Return [X, Y] of the center of cell containing provided text 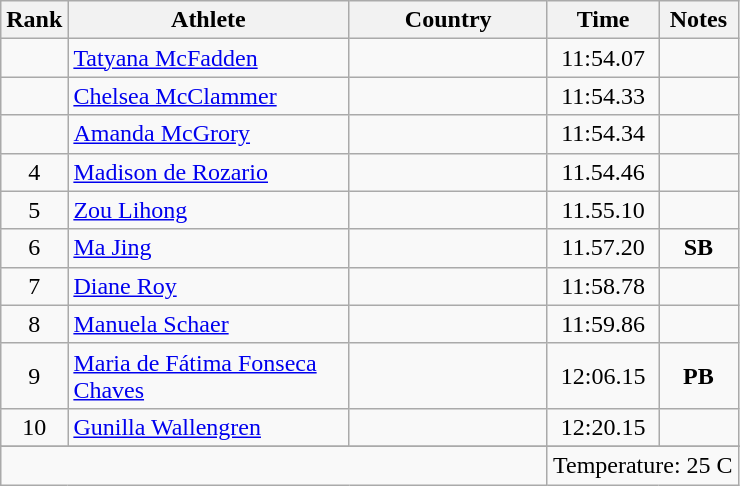
4 [34, 172]
Tatyana McFadden [208, 58]
12:20.15 [602, 427]
11:58.78 [602, 286]
Maria de Fátima Fonseca Chaves [208, 376]
11.57.20 [602, 248]
Time [602, 20]
11:59.86 [602, 324]
Madison de Rozario [208, 172]
Manuela Schaer [208, 324]
PB [698, 376]
Country [448, 20]
Amanda McGrory [208, 134]
Chelsea McClammer [208, 96]
Ma Jing [208, 248]
12:06.15 [602, 376]
Zou Lihong [208, 210]
11.54.46 [602, 172]
Rank [34, 20]
7 [34, 286]
9 [34, 376]
10 [34, 427]
Temperature: 25 C [642, 465]
11:54.34 [602, 134]
11:54.33 [602, 96]
Gunilla Wallengren [208, 427]
8 [34, 324]
11:54.07 [602, 58]
Diane Roy [208, 286]
6 [34, 248]
11.55.10 [602, 210]
Athlete [208, 20]
SB [698, 248]
Notes [698, 20]
5 [34, 210]
